Extract the [x, y] coordinate from the center of the cell holding the provided text.  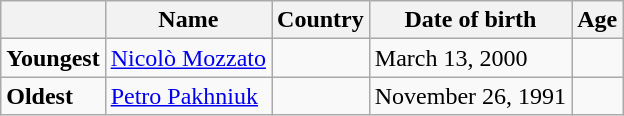
Name [188, 20]
Country [321, 20]
Age [598, 20]
Youngest [53, 58]
Nicolò Mozzato [188, 58]
Date of birth [470, 20]
Petro Pakhniuk [188, 96]
Oldest [53, 96]
March 13, 2000 [470, 58]
November 26, 1991 [470, 96]
